Identify which cell holds the provided text, then report its [x, y] central coordinate. 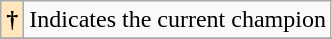
† [12, 20]
Indicates the current champion [178, 20]
